Locate the cell with the specified text and output its [X, Y] center coordinate. 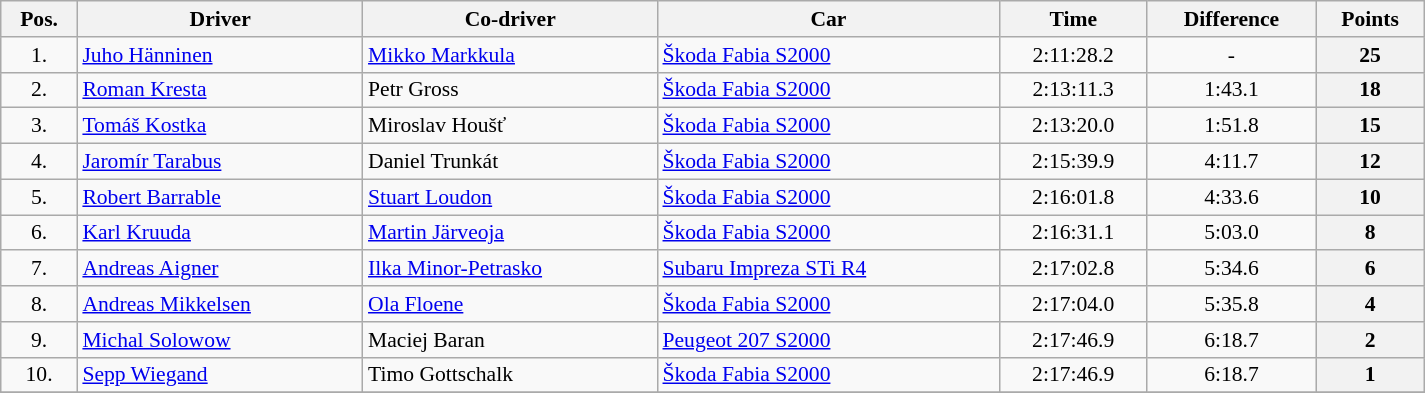
Timo Gottschalk [510, 375]
Peugeot 207 S2000 [828, 340]
Time [1073, 19]
2. [40, 90]
Difference [1232, 19]
Andreas Aigner [220, 269]
6. [40, 233]
9. [40, 340]
Pos. [40, 19]
6 [1370, 269]
5. [40, 197]
Martin Järveoja [510, 233]
Driver [220, 19]
2:11:28.2 [1073, 55]
1. [40, 55]
10 [1370, 197]
Ilka Minor-Petrasko [510, 269]
5:35.8 [1232, 304]
2:13:20.0 [1073, 126]
4 [1370, 304]
25 [1370, 55]
15 [1370, 126]
Michal Solowow [220, 340]
Ola Floene [510, 304]
8. [40, 304]
Car [828, 19]
2:15:39.9 [1073, 162]
5:03.0 [1232, 233]
Tomáš Kostka [220, 126]
4. [40, 162]
Andreas Mikkelsen [220, 304]
Sepp Wiegand [220, 375]
4:11.7 [1232, 162]
Petr Gross [510, 90]
Jaromír Tarabus [220, 162]
2:16:31.1 [1073, 233]
Co-driver [510, 19]
2 [1370, 340]
12 [1370, 162]
3. [40, 126]
Maciej Baran [510, 340]
Miroslav Houšť [510, 126]
Subaru Impreza STi R4 [828, 269]
Mikko Markkula [510, 55]
10. [40, 375]
5:34.6 [1232, 269]
18 [1370, 90]
Roman Kresta [220, 90]
1 [1370, 375]
2:13:11.3 [1073, 90]
Stuart Loudon [510, 197]
Points [1370, 19]
2:17:02.8 [1073, 269]
8 [1370, 233]
2:16:01.8 [1073, 197]
- [1232, 55]
Robert Barrable [220, 197]
4:33.6 [1232, 197]
1:43.1 [1232, 90]
Karl Kruuda [220, 233]
2:17:04.0 [1073, 304]
7. [40, 269]
Daniel Trunkát [510, 162]
1:51.8 [1232, 126]
Juho Hänninen [220, 55]
